Capture the cell that displays the provided text and extract its [x, y] central coordinate. 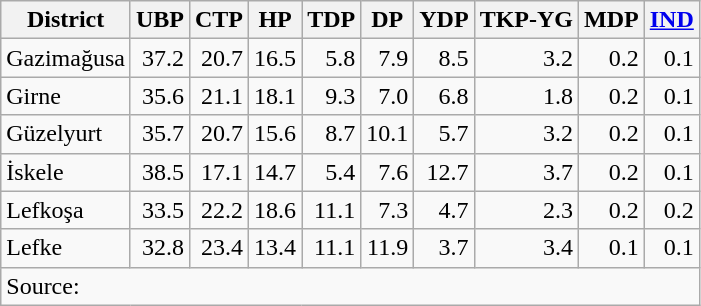
İskele [66, 172]
16.5 [276, 58]
37.2 [160, 58]
IND [672, 20]
14.7 [276, 172]
10.1 [388, 134]
22.2 [218, 210]
35.7 [160, 134]
5.8 [332, 58]
15.6 [276, 134]
9.3 [332, 96]
13.4 [276, 248]
TDP [332, 20]
2.3 [526, 210]
TKP-YG [526, 20]
7.9 [388, 58]
HP [276, 20]
8.7 [332, 134]
MDP [612, 20]
23.4 [218, 248]
Lefke [66, 248]
38.5 [160, 172]
5.4 [332, 172]
Source: [350, 286]
DP [388, 20]
21.1 [218, 96]
7.0 [388, 96]
Güzelyurt [66, 134]
1.8 [526, 96]
Lefkoşa [66, 210]
7.6 [388, 172]
12.7 [444, 172]
11.9 [388, 248]
5.7 [444, 134]
CTP [218, 20]
33.5 [160, 210]
Gazimağusa [66, 58]
7.3 [388, 210]
UBP [160, 20]
6.8 [444, 96]
32.8 [160, 248]
YDP [444, 20]
17.1 [218, 172]
Girne [66, 96]
35.6 [160, 96]
8.5 [444, 58]
4.7 [444, 210]
3.4 [526, 248]
18.6 [276, 210]
District [66, 20]
18.1 [276, 96]
